Determine the (x, y) coordinate at the center of the cell enclosing the given text.  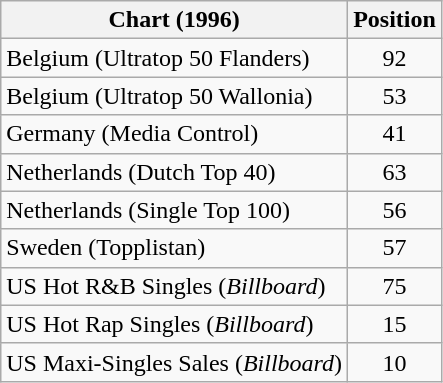
US Hot Rap Singles (Billboard) (174, 324)
41 (395, 134)
56 (395, 210)
57 (395, 248)
Netherlands (Dutch Top 40) (174, 172)
15 (395, 324)
Position (395, 20)
Chart (1996) (174, 20)
US Hot R&B Singles (Billboard) (174, 286)
10 (395, 362)
75 (395, 286)
53 (395, 96)
US Maxi-Singles Sales (Billboard) (174, 362)
Netherlands (Single Top 100) (174, 210)
Belgium (Ultratop 50 Wallonia) (174, 96)
Sweden (Topplistan) (174, 248)
Belgium (Ultratop 50 Flanders) (174, 58)
63 (395, 172)
Germany (Media Control) (174, 134)
92 (395, 58)
